Return the (x, y) coordinate for the center point of the cell that contains the specified text.  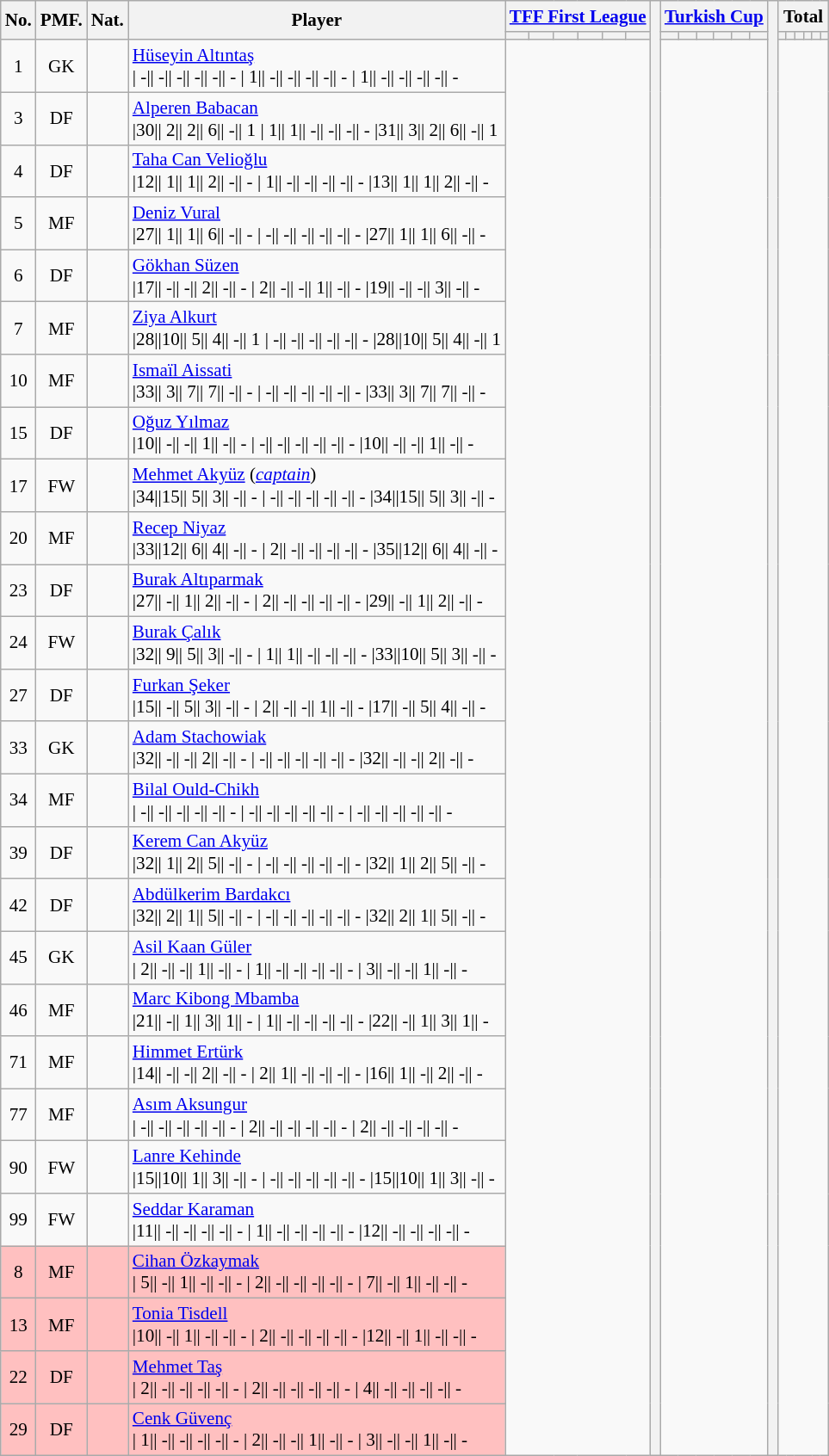
TFF First League (578, 15)
Turkish Cup (715, 15)
Furkan Şeker |15|| -|| 5|| 3|| -|| - | 2|| -|| -|| 1|| -|| - |17|| -|| 5|| 4|| -|| - (317, 695)
Oğuz Yılmaz |10|| -|| -|| 1|| -|| - | -|| -|| -|| -|| -|| - |10|| -|| -|| 1|| -|| - (317, 434)
Hüseyin Altıntaş | -|| -|| -|| -|| -|| - | 1|| -|| -|| -|| -|| - | 1|| -|| -|| -|| -|| - (317, 65)
Marc Kibong Mbamba |21|| -|| 1|| 3|| 1|| - | 1|| -|| -|| -|| -|| - |22|| -|| 1|| 3|| 1|| - (317, 1010)
5 (19, 224)
29 (19, 1430)
Mehmet Akyüz (captain) |34||15|| 5|| 3|| -|| - | -|| -|| -|| -|| -|| - |34||15|| 5|| 3|| -|| - (317, 485)
45 (19, 957)
77 (19, 1115)
10 (19, 380)
23 (19, 590)
3 (19, 119)
Kerem Can Akyüz |32|| 1|| 2|| 5|| -|| - | -|| -|| -|| -|| -|| - |32|| 1|| 2|| 5|| -|| - (317, 852)
Gökhan Süzen |17|| -|| -|| 2|| -|| - | 2|| -|| -|| 1|| -|| - |19|| -|| -|| 3|| -|| - (317, 275)
90 (19, 1167)
Asım Aksungur | -|| -|| -|| -|| -|| - | 2|| -|| -|| -|| -|| - | 2|| -|| -|| -|| -|| - (317, 1115)
99 (19, 1220)
4 (19, 170)
Lanre Kehinde |15||10|| 1|| 3|| -|| - | -|| -|| -|| -|| -|| - |15||10|| 1|| 3|| -|| - (317, 1167)
1 (19, 65)
Cenk Güvenç | 1|| -|| -|| -|| -|| - | 2|| -|| -|| 1|| -|| - | 3|| -|| -|| 1|| -|| - (317, 1430)
Burak Altıparmak |27|| -|| 1|| 2|| -|| - | 2|| -|| -|| -|| -|| - |29|| -|| 1|| 2|| -|| - (317, 590)
Seddar Karaman |11|| -|| -|| -|| -|| - | 1|| -|| -|| -|| -|| - |12|| -|| -|| -|| -|| - (317, 1220)
Taha Can Velioğlu |12|| 1|| 1|| 2|| -|| - | 1|| -|| -|| -|| -|| - |13|| 1|| 1|| 2|| -|| - (317, 170)
34 (19, 800)
Deniz Vural |27|| 1|| 1|| 6|| -|| - | -|| -|| -|| -|| -|| - |27|| 1|| 1|| 6|| -|| - (317, 224)
8 (19, 1272)
Ziya Alkurt |28||10|| 5|| 4|| -|| 1 | -|| -|| -|| -|| -|| - |28||10|| 5|| 4|| -|| 1 (317, 329)
7 (19, 329)
46 (19, 1010)
Abdülkerim Bardakcı |32|| 2|| 1|| 5|| -|| - | -|| -|| -|| -|| -|| - |32|| 2|| 1|| 5|| -|| - (317, 905)
20 (19, 539)
22 (19, 1377)
Mehmet Taş | 2|| -|| -|| -|| -|| - | 2|| -|| -|| -|| -|| - | 4|| -|| -|| -|| -|| - (317, 1377)
27 (19, 695)
Adam Stachowiak |32|| -|| -|| 2|| -|| - | -|| -|| -|| -|| -|| - |32|| -|| -|| 2|| -|| - (317, 747)
No. (19, 21)
Alperen Babacan |30|| 2|| 2|| 6|| -|| 1 | 1|| 1|| -|| -|| -|| - |31|| 3|| 2|| 6|| -|| 1 (317, 119)
Ismaïl Aissati |33|| 3|| 7|| 7|| -|| - | -|| -|| -|| -|| -|| - |33|| 3|| 7|| 7|| -|| - (317, 380)
Burak Çalık |32|| 9|| 5|| 3|| -|| - | 1|| 1|| -|| -|| -|| - |33||10|| 5|| 3|| -|| - (317, 644)
6 (19, 275)
Tonia Tisdell |10|| -|| 1|| -|| -|| - | 2|| -|| -|| -|| -|| - |12|| -|| 1|| -|| -|| - (317, 1325)
Asil Kaan Güler | 2|| -|| -|| 1|| -|| - | 1|| -|| -|| -|| -|| - | 3|| -|| -|| 1|| -|| - (317, 957)
Bilal Ould-Chikh | -|| -|| -|| -|| -|| - | -|| -|| -|| -|| -|| - | -|| -|| -|| -|| -|| - (317, 800)
33 (19, 747)
39 (19, 852)
Cihan Özkaymak | 5|| -|| 1|| -|| -|| - | 2|| -|| -|| -|| -|| - | 7|| -|| 1|| -|| -|| - (317, 1272)
PMF. (62, 21)
42 (19, 905)
71 (19, 1062)
Total (803, 15)
Recep Niyaz |33||12|| 6|| 4|| -|| - | 2|| -|| -|| -|| -|| - |35||12|| 6|| 4|| -|| - (317, 539)
15 (19, 434)
13 (19, 1325)
24 (19, 644)
17 (19, 485)
Nat. (108, 21)
Himmet Ertürk |14|| -|| -|| 2|| -|| - | 2|| 1|| -|| -|| -|| - |16|| 1|| -|| 2|| -|| - (317, 1062)
Player (317, 21)
